Provide the (X, Y) coordinate of the cell's center where the given text is located.  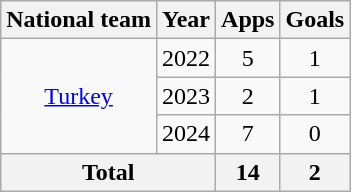
2024 (186, 134)
5 (248, 58)
2022 (186, 58)
Year (186, 20)
Turkey (79, 96)
Goals (315, 20)
Total (108, 172)
Apps (248, 20)
National team (79, 20)
7 (248, 134)
2023 (186, 96)
0 (315, 134)
14 (248, 172)
